Return the (x, y) coordinate for the center point of the cell that contains the specified text.  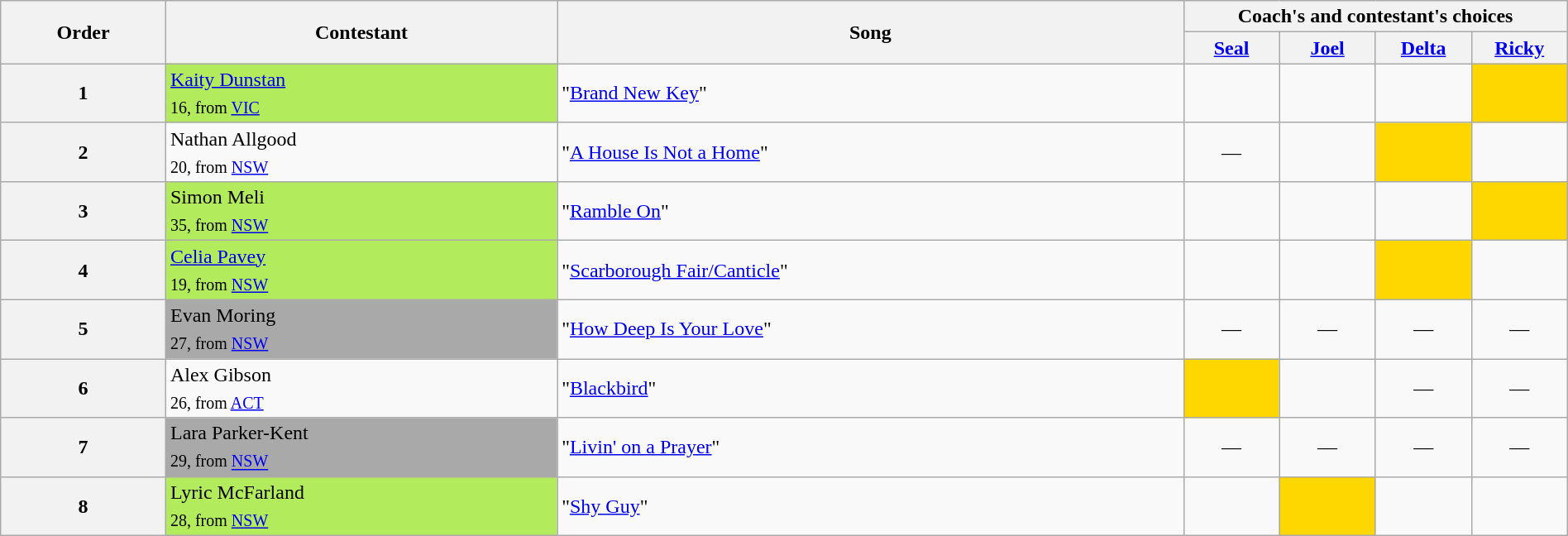
Lara Parker-Kent29, from NSW (361, 447)
6 (84, 389)
7 (84, 447)
Nathan Allgood20, from NSW (361, 152)
Order (84, 32)
"How Deep Is Your Love" (870, 329)
Alex Gibson26, from ACT (361, 389)
"Ramble On" (870, 212)
Ricky (1519, 48)
Coach's and contestant's choices (1375, 17)
Joel (1327, 48)
"Brand New Key" (870, 93)
2 (84, 152)
Song (870, 32)
Kaity Dunstan16, from VIC (361, 93)
"Scarborough Fair/Canticle" (870, 270)
5 (84, 329)
Celia Pavey19, from NSW (361, 270)
"A House Is Not a Home" (870, 152)
4 (84, 270)
"Shy Guy" (870, 506)
Simon Meli35, from NSW (361, 212)
1 (84, 93)
Lyric McFarland28, from NSW (361, 506)
Contestant (361, 32)
3 (84, 212)
Evan Moring27, from NSW (361, 329)
8 (84, 506)
Seal (1231, 48)
Delta (1423, 48)
"Livin' on a Prayer" (870, 447)
"Blackbird" (870, 389)
